Extract the (X, Y) coordinate from the center of the cell holding the provided text.  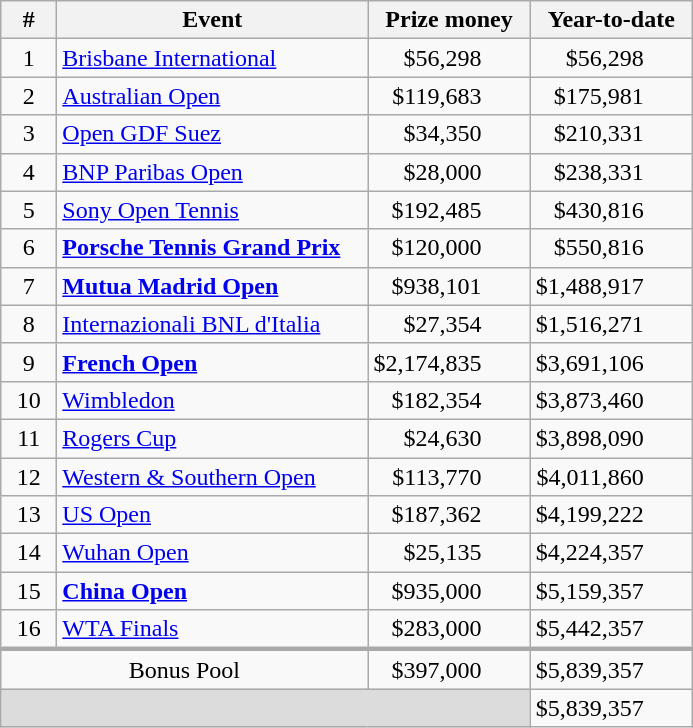
$5,159,357 (611, 591)
$5,442,357 (611, 630)
Rogers Cup (212, 438)
$938,101 (449, 286)
$3,873,460 (611, 400)
French Open (212, 362)
Wuhan Open (212, 553)
$120,000 (449, 248)
14 (29, 553)
$28,000 (449, 172)
7 (29, 286)
10 (29, 400)
$175,981 (611, 96)
$397,000 (449, 669)
$2,174,835 (449, 362)
# (29, 20)
1 (29, 58)
$187,362 (449, 515)
$25,135 (449, 553)
$4,011,860 (611, 477)
Bonus Pool (184, 669)
$430,816 (611, 210)
$34,350 (449, 134)
US Open (212, 515)
$4,199,222 (611, 515)
$238,331 (611, 172)
4 (29, 172)
$192,485 (449, 210)
$119,683 (449, 96)
9 (29, 362)
11 (29, 438)
WTA Finals (212, 630)
Porsche Tennis Grand Prix (212, 248)
Brisbane International (212, 58)
6 (29, 248)
3 (29, 134)
$24,630 (449, 438)
$4,224,357 (611, 553)
$1,488,917 (611, 286)
Western & Southern Open (212, 477)
Australian Open (212, 96)
12 (29, 477)
BNP Paribas Open (212, 172)
$935,000 (449, 591)
$182,354 (449, 400)
5 (29, 210)
$550,816 (611, 248)
$283,000 (449, 630)
Prize money (449, 20)
13 (29, 515)
Mutua Madrid Open (212, 286)
Internazionali BNL d'Italia (212, 324)
Event (212, 20)
$3,691,106 (611, 362)
$113,770 (449, 477)
2 (29, 96)
8 (29, 324)
16 (29, 630)
China Open (212, 591)
$210,331 (611, 134)
Sony Open Tennis (212, 210)
Year-to-date (611, 20)
15 (29, 591)
Wimbledon (212, 400)
Open GDF Suez (212, 134)
$3,898,090 (611, 438)
$27,354 (449, 324)
$1,516,271 (611, 324)
